Pinpoint the cell where the given text exists, returning its (X, Y) midpoint coordinate. 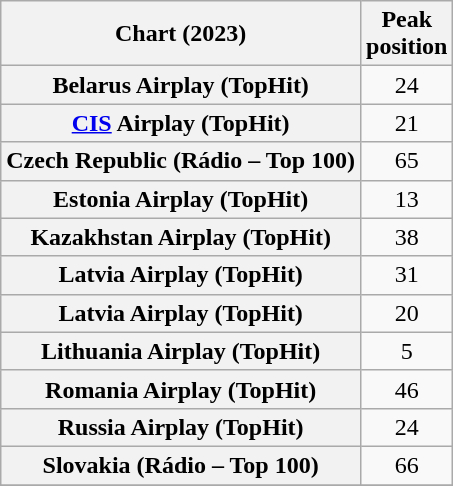
21 (407, 123)
65 (407, 161)
Belarus Airplay (TopHit) (181, 85)
Czech Republic (Rádio – Top 100) (181, 161)
Lithuania Airplay (TopHit) (181, 351)
Slovakia (Rádio – Top 100) (181, 465)
46 (407, 389)
20 (407, 313)
Kazakhstan Airplay (TopHit) (181, 237)
CIS Airplay (TopHit) (181, 123)
Estonia Airplay (TopHit) (181, 199)
Romania Airplay (TopHit) (181, 389)
Peakposition (407, 34)
13 (407, 199)
5 (407, 351)
Russia Airplay (TopHit) (181, 427)
38 (407, 237)
Chart (2023) (181, 34)
66 (407, 465)
31 (407, 275)
